Determine the (X, Y) coordinate at the center of the cell enclosing the given text.  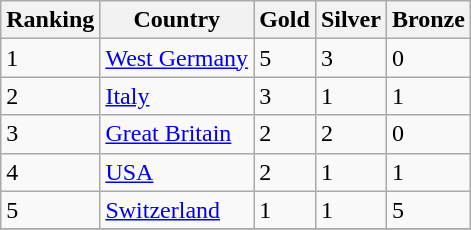
Switzerland (177, 210)
4 (50, 172)
USA (177, 172)
Gold (285, 20)
Silver (350, 20)
Bronze (428, 20)
West Germany (177, 58)
Country (177, 20)
Great Britain (177, 134)
Italy (177, 96)
Ranking (50, 20)
